From the cell containing the given text, extract its center point as [X, Y] coordinate. 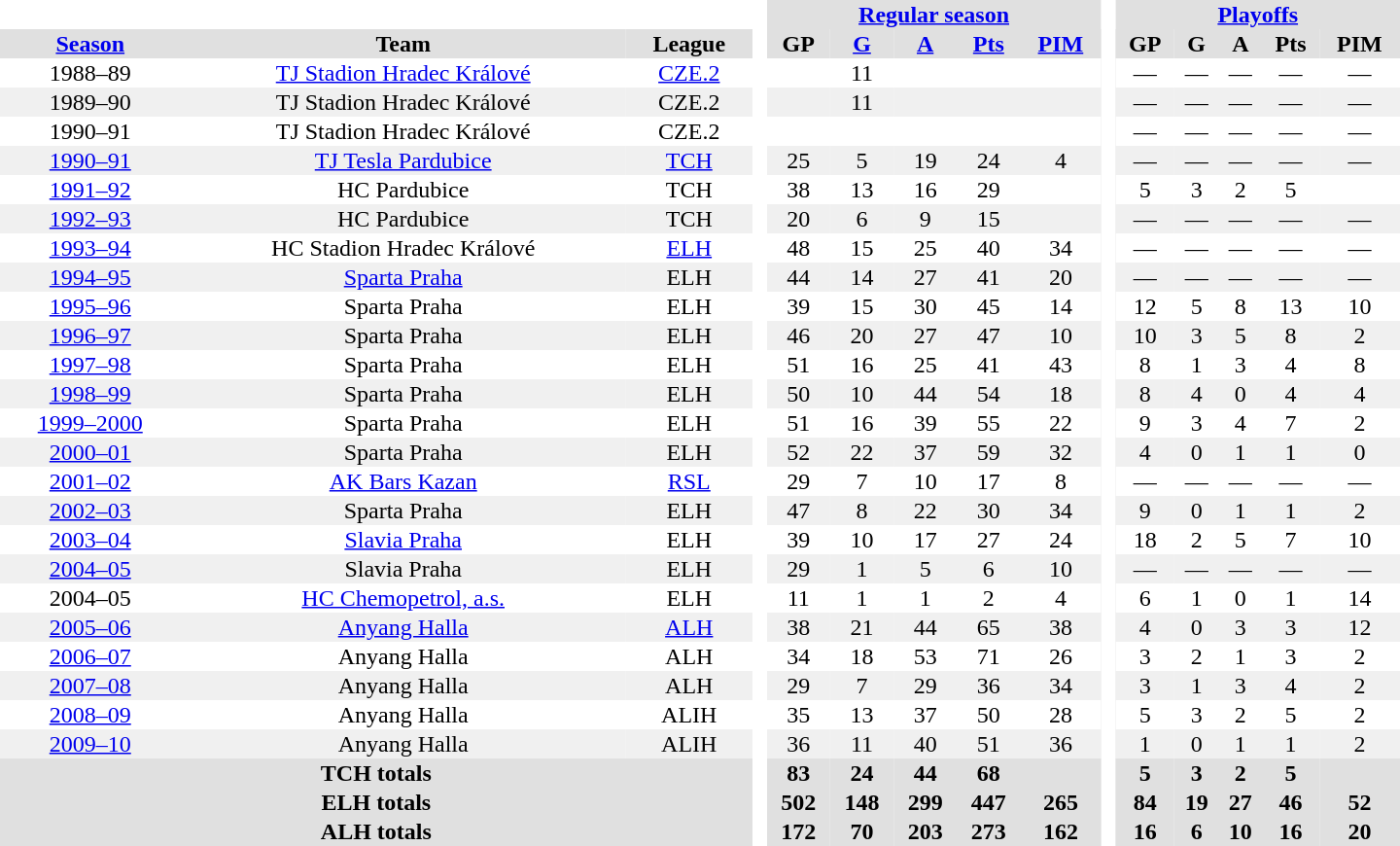
1995–96 [90, 306]
1993–94 [90, 248]
RSL [689, 481]
53 [926, 656]
TCH totals [376, 773]
2002–03 [90, 511]
2008–09 [90, 715]
HC Chemopetrol, a.s. [403, 598]
26 [1060, 656]
1988–89 [90, 73]
League [689, 44]
148 [861, 802]
1994–95 [90, 277]
2000–01 [90, 452]
AK Bars Kazan [403, 481]
1991–92 [90, 190]
265 [1060, 802]
45 [988, 306]
203 [926, 831]
65 [988, 627]
Team [403, 44]
1992–93 [90, 219]
Playoffs [1258, 15]
172 [799, 831]
299 [926, 802]
162 [1060, 831]
Regular season [934, 15]
59 [988, 452]
2009–10 [90, 744]
447 [988, 802]
2001–02 [90, 481]
HC Stadion Hradec Králové [403, 248]
70 [861, 831]
502 [799, 802]
1999–2000 [90, 423]
Season [90, 44]
ELH totals [376, 802]
32 [1060, 452]
ALH totals [376, 831]
54 [988, 394]
28 [1060, 715]
1996–97 [90, 335]
273 [988, 831]
21 [861, 627]
83 [799, 773]
2005–06 [90, 627]
1998–99 [90, 394]
43 [1060, 365]
35 [799, 715]
TJ Tesla Pardubice [403, 160]
1997–98 [90, 365]
84 [1145, 802]
1989–90 [90, 102]
2003–04 [90, 540]
2006–07 [90, 656]
68 [988, 773]
55 [988, 423]
48 [799, 248]
71 [988, 656]
2007–08 [90, 686]
